Identify which cell holds the provided text, then report its (x, y) central coordinate. 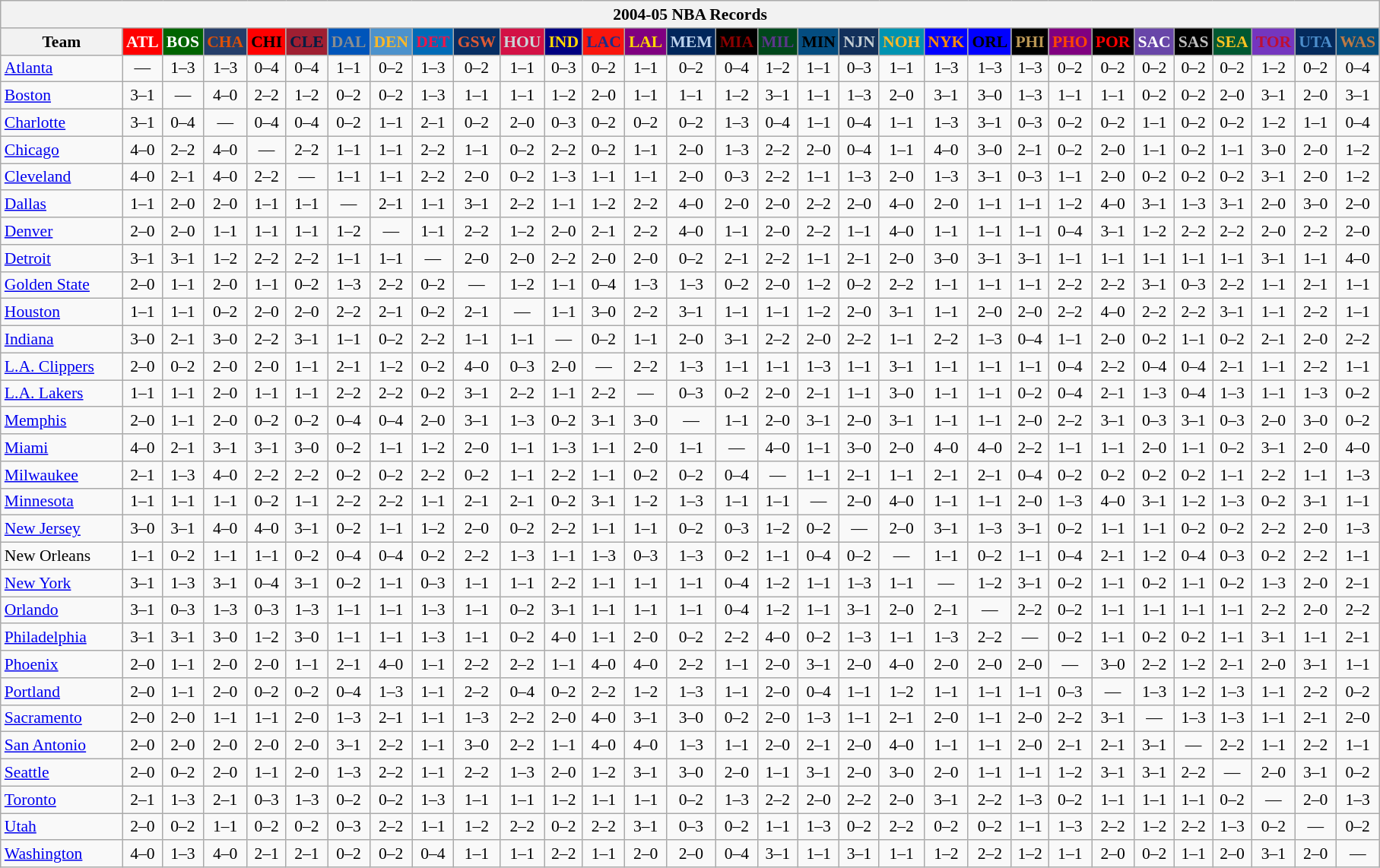
Orlando (62, 610)
Charlotte (62, 123)
Milwaukee (62, 475)
Washington (62, 854)
Seattle (62, 773)
Toronto (62, 800)
NJN (859, 42)
UTA (1315, 42)
GSW (477, 42)
Team (62, 42)
MIN (818, 42)
SAC (1154, 42)
New York (62, 583)
Atlanta (62, 68)
MIL (777, 42)
SEA (1232, 42)
DAL (349, 42)
TOR (1274, 42)
New Jersey (62, 529)
L.A. Clippers (62, 366)
IND (563, 42)
Cleveland (62, 177)
Utah (62, 827)
POR (1113, 42)
Sacramento (62, 718)
Minnesota (62, 502)
2004-05 NBA Records (690, 14)
Miami (62, 448)
NOH (902, 42)
ORL (990, 42)
MIA (737, 42)
CHI (266, 42)
PHO (1071, 42)
CLE (307, 42)
HOU (522, 42)
DEN (391, 42)
NYK (946, 42)
DET (433, 42)
ATL (143, 42)
Boston (62, 96)
BOS (182, 42)
SAS (1194, 42)
San Antonio (62, 746)
Memphis (62, 421)
Chicago (62, 150)
Houston (62, 312)
PHI (1029, 42)
Phoenix (62, 664)
Philadelphia (62, 638)
MEM (690, 42)
Indiana (62, 340)
CHA (225, 42)
Golden State (62, 285)
Detroit (62, 258)
WAS (1358, 42)
Denver (62, 231)
L.A. Lakers (62, 394)
New Orleans (62, 556)
LAL (646, 42)
Dallas (62, 204)
Portland (62, 692)
LAC (604, 42)
